Output the (x, y) coordinate of the center of the cell containing the given text.  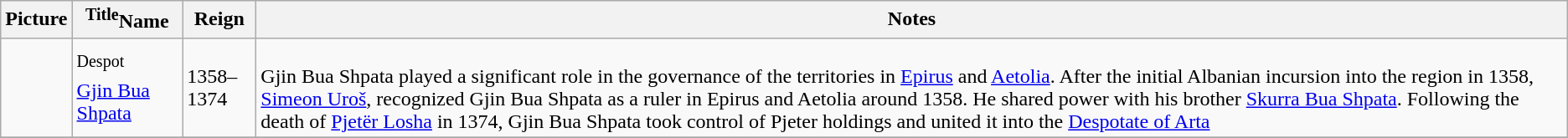
Picture (37, 20)
1358–1374 (219, 87)
Reign (219, 20)
DespotGjin Bua Shpata (127, 87)
TitleName (127, 20)
Notes (911, 20)
